Extract the [x, y] coordinate from the center of the cell holding the provided text.  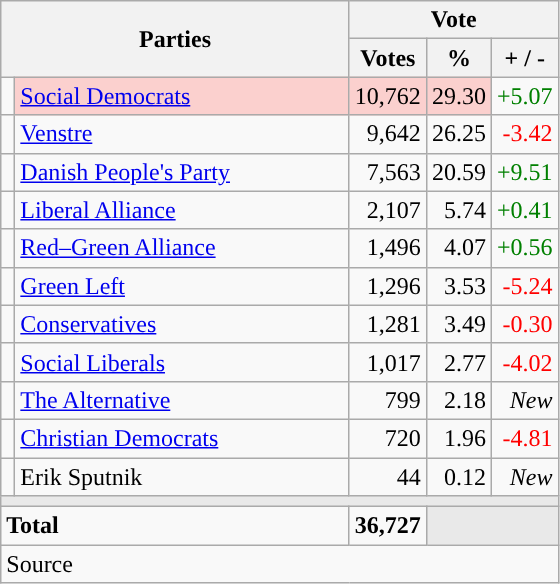
1,296 [388, 286]
+0.56 [524, 248]
1,017 [388, 362]
-4.02 [524, 362]
Danish People's Party [182, 172]
-4.81 [524, 438]
Red–Green Alliance [182, 248]
720 [388, 438]
Christian Democrats [182, 438]
-0.30 [524, 324]
26.25 [458, 134]
Venstre [182, 134]
7,563 [388, 172]
3.53 [458, 286]
Vote [454, 20]
Social Liberals [182, 362]
Liberal Alliance [182, 210]
Parties [176, 39]
Erik Sputnik [182, 477]
44 [388, 477]
29.30 [458, 96]
1.96 [458, 438]
Source [280, 564]
36,727 [388, 526]
+5.07 [524, 96]
+0.41 [524, 210]
20.59 [458, 172]
5.74 [458, 210]
2.18 [458, 400]
9,642 [388, 134]
+9.51 [524, 172]
0.12 [458, 477]
Green Left [182, 286]
Votes [388, 58]
Social Democrats [182, 96]
10,762 [388, 96]
-3.42 [524, 134]
-5.24 [524, 286]
2.77 [458, 362]
The Alternative [182, 400]
Total [176, 526]
1,281 [388, 324]
% [458, 58]
4.07 [458, 248]
3.49 [458, 324]
799 [388, 400]
1,496 [388, 248]
Conservatives [182, 324]
+ / - [524, 58]
2,107 [388, 210]
